Extract the [X, Y] coordinate from the center of the cell holding the provided text.  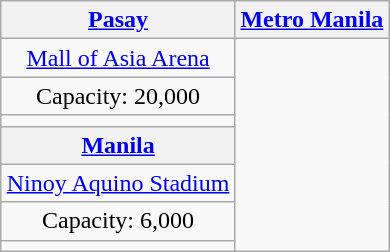
Metro Manila [312, 20]
Ninoy Aquino Stadium [118, 183]
Capacity: 20,000 [118, 96]
Capacity: 6,000 [118, 221]
Pasay [118, 20]
Manila [118, 145]
Mall of Asia Arena [118, 58]
